Determine the (X, Y) coordinate at the center of the cell enclosing the given text.  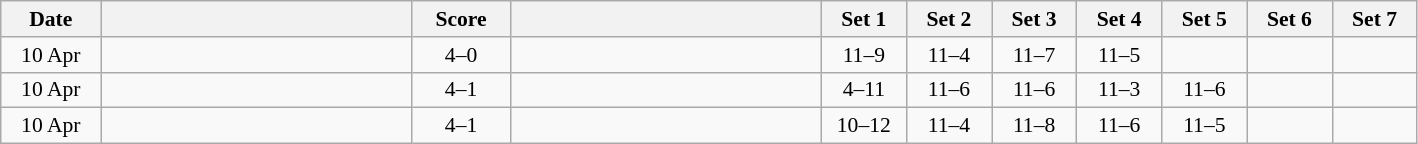
4–11 (864, 90)
11–8 (1034, 126)
Score (461, 19)
11–7 (1034, 55)
Set 1 (864, 19)
11–9 (864, 55)
4–0 (461, 55)
Set 2 (948, 19)
Set 7 (1374, 19)
Date (51, 19)
Set 5 (1204, 19)
10–12 (864, 126)
11–3 (1120, 90)
Set 6 (1290, 19)
Set 3 (1034, 19)
Set 4 (1120, 19)
